Scan for the cell matching the given text and deliver its (X, Y) coordinate at center. 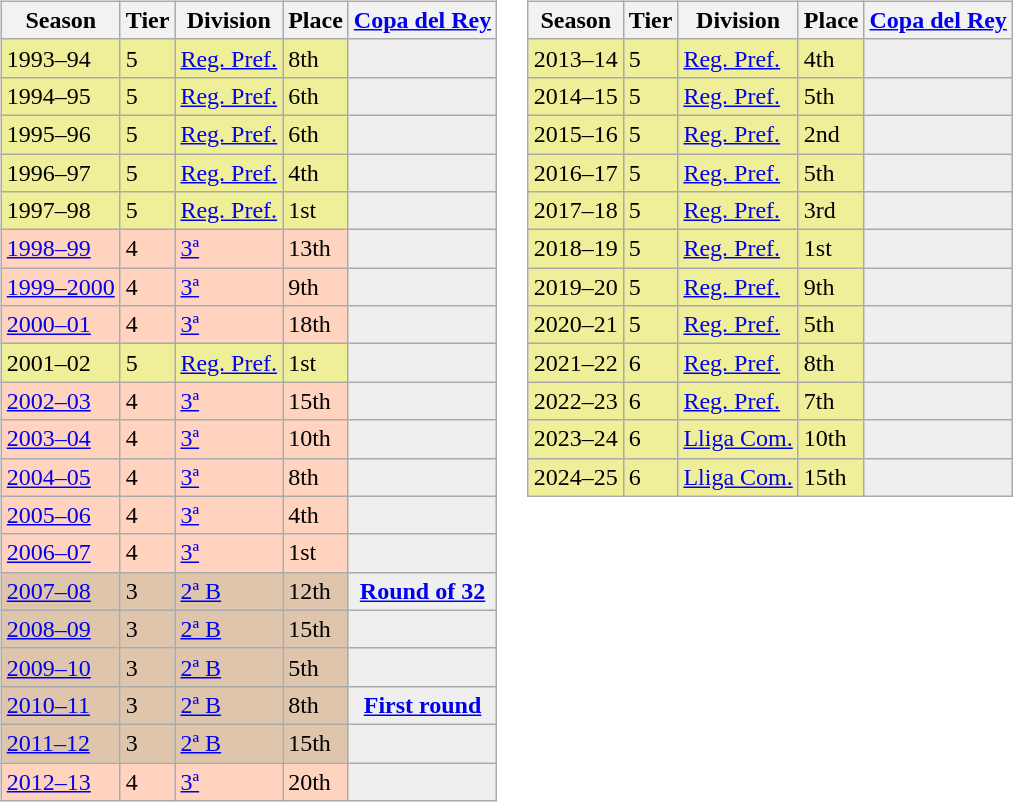
2011–12 (60, 743)
2004–05 (60, 477)
1994–95 (60, 96)
2022–23 (576, 401)
2007–08 (60, 591)
1996–97 (60, 173)
2006–07 (60, 553)
2013–14 (576, 58)
20th (316, 781)
Round of 32 (422, 591)
2008–09 (60, 629)
2002–03 (60, 401)
2018–19 (576, 249)
2001–02 (60, 363)
2012–13 (60, 781)
1999–2000 (60, 287)
13th (316, 249)
2009–10 (60, 667)
2024–25 (576, 477)
First round (422, 705)
2019–20 (576, 287)
2003–04 (60, 439)
3rd (831, 211)
12th (316, 591)
2016–17 (576, 173)
2020–21 (576, 325)
2023–24 (576, 439)
2015–16 (576, 134)
7th (831, 401)
2005–06 (60, 515)
2014–15 (576, 96)
2017–18 (576, 211)
1998–99 (60, 249)
18th (316, 325)
2nd (831, 134)
1997–98 (60, 211)
2010–11 (60, 705)
2000–01 (60, 325)
2021–22 (576, 363)
1995–96 (60, 134)
1993–94 (60, 58)
